Scan for the cell matching the given text and deliver its (X, Y) coordinate at center. 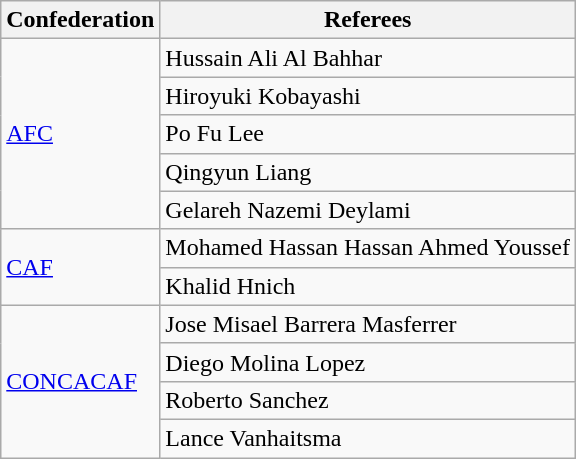
Lance Vanhaitsma (368, 438)
Po Fu Lee (368, 134)
Hussain Ali Al Bahhar (368, 58)
Referees (368, 20)
Diego Molina Lopez (368, 362)
Hiroyuki Kobayashi (368, 96)
Qingyun Liang (368, 172)
Confederation (80, 20)
Gelareh Nazemi Deylami (368, 210)
Jose Misael Barrera Masferrer (368, 324)
AFC (80, 134)
CONCACAF (80, 381)
Roberto Sanchez (368, 400)
CAF (80, 267)
Khalid Hnich (368, 286)
Mohamed Hassan Hassan Ahmed Youssef (368, 248)
